Determine the [x, y] coordinate at the center of the cell enclosing the given text.  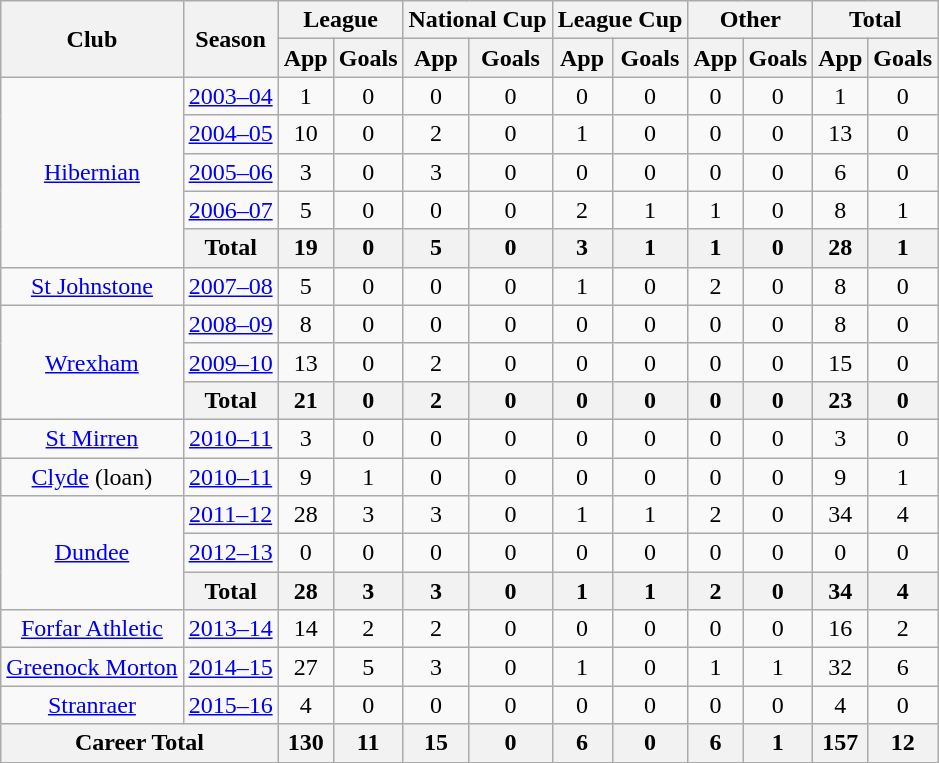
Greenock Morton [92, 667]
10 [306, 134]
Other [750, 20]
12 [903, 743]
Stranraer [92, 705]
Hibernian [92, 172]
St Mirren [92, 438]
2006–07 [230, 210]
2011–12 [230, 515]
2013–14 [230, 629]
2008–09 [230, 324]
27 [306, 667]
Dundee [92, 553]
11 [368, 743]
2003–04 [230, 96]
14 [306, 629]
Clyde (loan) [92, 477]
2014–15 [230, 667]
16 [840, 629]
19 [306, 248]
2007–08 [230, 286]
National Cup [478, 20]
Wrexham [92, 362]
2004–05 [230, 134]
Club [92, 39]
Season [230, 39]
Forfar Athletic [92, 629]
23 [840, 400]
21 [306, 400]
League [340, 20]
130 [306, 743]
Career Total [140, 743]
32 [840, 667]
2005–06 [230, 172]
2009–10 [230, 362]
2015–16 [230, 705]
157 [840, 743]
2012–13 [230, 553]
St Johnstone [92, 286]
League Cup [620, 20]
